Pinpoint the cell where the given text exists, returning its (x, y) midpoint coordinate. 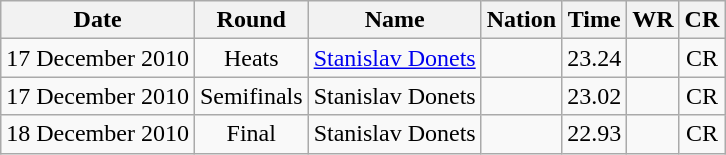
23.02 (594, 96)
22.93 (594, 134)
Final (251, 134)
WR (653, 20)
Date (98, 20)
Nation (521, 20)
23.24 (594, 58)
Semifinals (251, 96)
Time (594, 20)
18 December 2010 (98, 134)
Name (394, 20)
Heats (251, 58)
Round (251, 20)
